Capture the cell that displays the provided text and extract its [x, y] central coordinate. 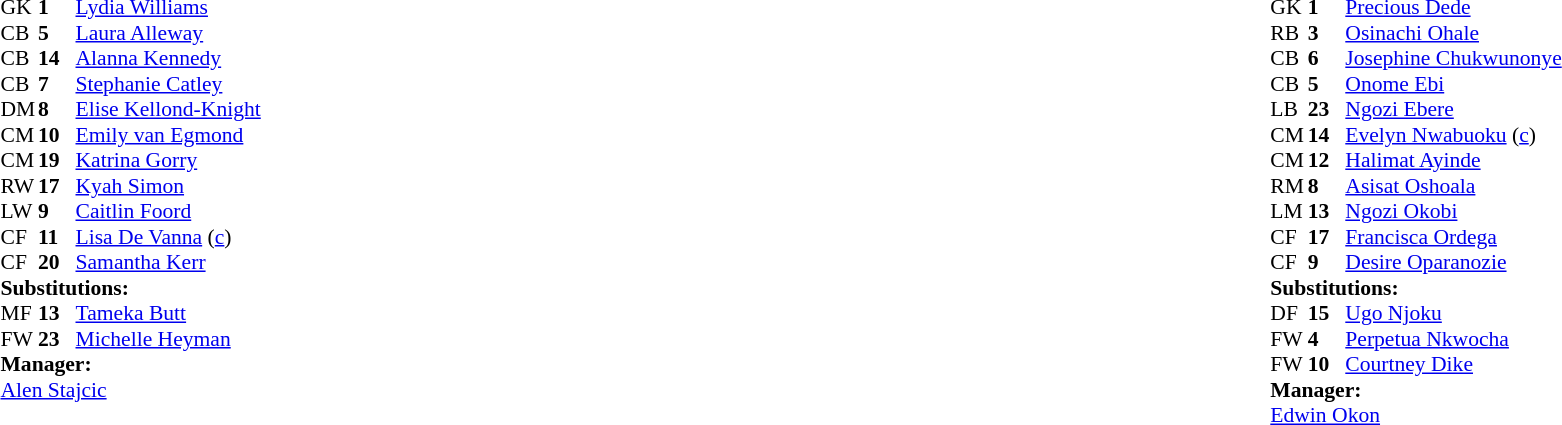
Substitutions: [130, 288]
Elise Kellond-Knight [168, 109]
3 [1327, 33]
Katrina Gorry [168, 161]
Alen Stajcic [130, 390]
RW [19, 186]
Emily van Egmond [168, 135]
Lisa De Vanna (c) [168, 237]
LW [19, 211]
Stephanie Catley [168, 84]
DF [1289, 313]
15 [1327, 313]
7 [57, 84]
Manager: [130, 365]
Samantha Kerr [168, 263]
12 [1327, 161]
19 [57, 161]
Caitlin Foord [168, 211]
Kyah Simon [168, 186]
Michelle Heyman [168, 339]
MF [19, 313]
LB [1289, 109]
11 [57, 237]
Tameka Butt [168, 313]
RM [1289, 186]
LM [1289, 211]
6 [1327, 59]
4 [1327, 339]
Laura Alleway [168, 33]
DM [19, 109]
Alanna Kennedy [168, 59]
20 [57, 263]
RB [1289, 33]
